Return (X, Y) of the center of cell containing provided text 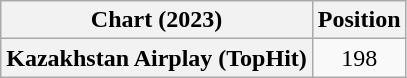
198 (359, 58)
Chart (2023) (157, 20)
Position (359, 20)
Kazakhstan Airplay (TopHit) (157, 58)
